Scan for the cell matching the given text and deliver its (x, y) coordinate at center. 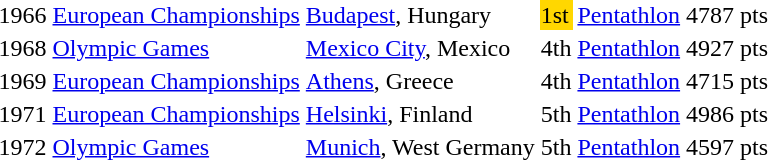
Mexico City, Mexico (420, 48)
Olympic Games (176, 48)
Budapest, Hungary (420, 15)
Helsinki, Finland (420, 114)
1st (556, 15)
Athens, Greece (420, 81)
5th (556, 114)
